Extract the [X, Y] coordinate from the center of the cell holding the provided text.  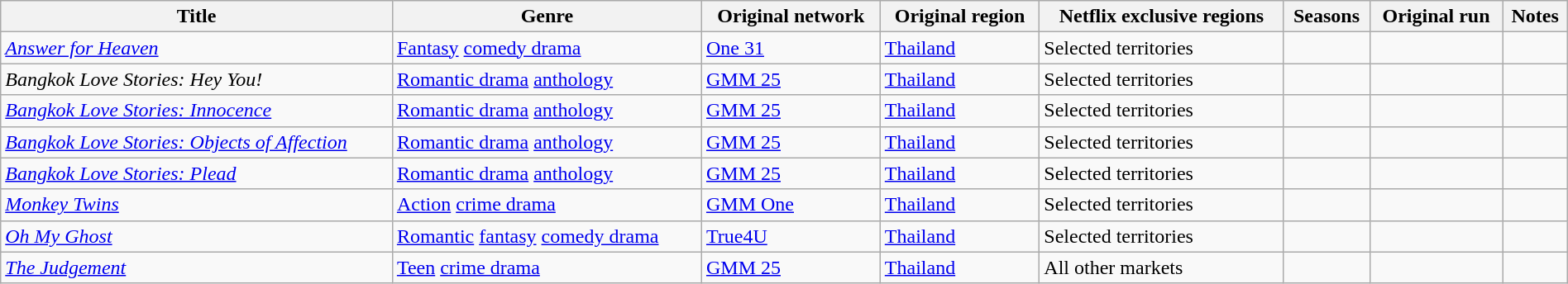
Netflix exclusive regions [1161, 17]
Bangkok Love Stories: Innocence [197, 111]
Romantic fantasy comedy drama [547, 236]
Oh My Ghost [197, 236]
All other markets [1161, 267]
Notes [1535, 17]
Original run [1436, 17]
One 31 [791, 48]
Answer for Heaven [197, 48]
Fantasy comedy drama [547, 48]
Genre [547, 17]
Seasons [1327, 17]
Bangkok Love Stories: Plead [197, 173]
True4U [791, 236]
The Judgement [197, 267]
Monkey Twins [197, 205]
Title [197, 17]
GMM One [791, 205]
Bangkok Love Stories: Objects of Affection [197, 142]
Bangkok Love Stories: Hey You! [197, 79]
Original region [959, 17]
Action crime drama [547, 205]
Teen crime drama [547, 267]
Original network [791, 17]
